Provide the [X, Y] coordinate of the cell's center where the given text is located.  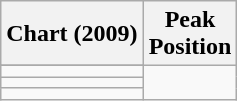
PeakPosition [190, 34]
Chart (2009) [72, 34]
